Scan for the cell matching the given text and deliver its (X, Y) coordinate at center. 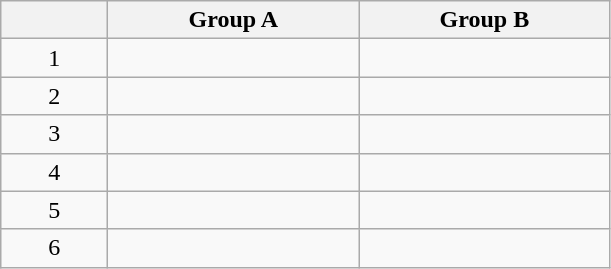
2 (54, 96)
6 (54, 248)
Group A (234, 20)
1 (54, 58)
3 (54, 134)
Group B (484, 20)
5 (54, 210)
4 (54, 172)
